Return (X, Y) of the center of cell containing provided text 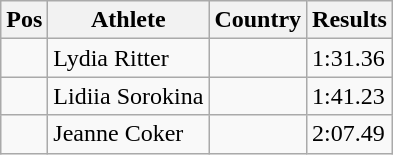
Country (258, 20)
Jeanne Coker (128, 134)
Results (350, 20)
Lydia Ritter (128, 58)
Lidiia Sorokina (128, 96)
Pos (24, 20)
1:31.36 (350, 58)
1:41.23 (350, 96)
Athlete (128, 20)
2:07.49 (350, 134)
